Provide the (x, y) coordinate of the cell's center where the given text is located.  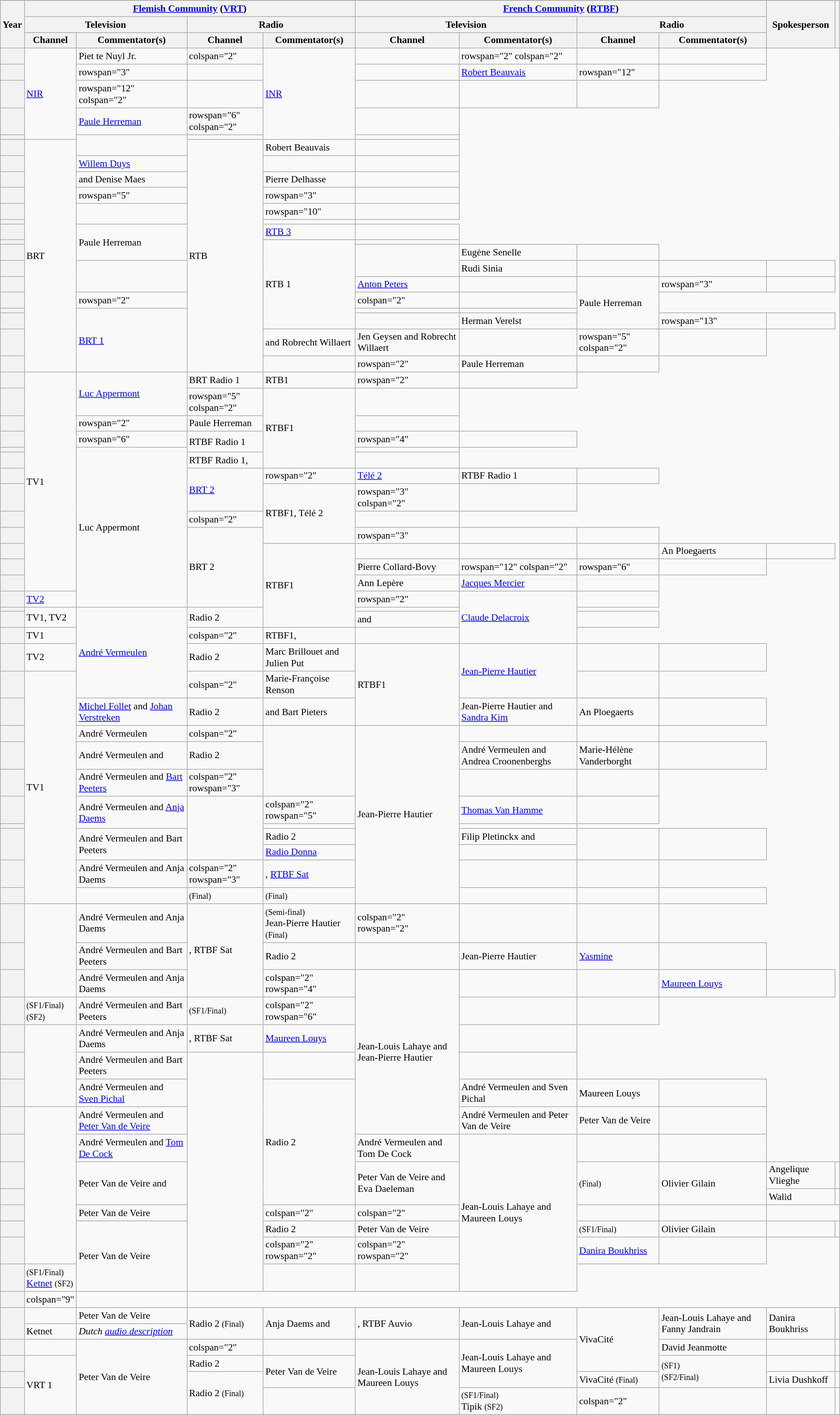
VivaCité (618, 1339)
Pierre Delhasse (309, 180)
NIR (50, 94)
Ketnet (50, 1332)
Year (13, 24)
(SF1/Final) Ketnet (SF2) (50, 1278)
Jen Geysen and Robrecht Willaert (407, 342)
Spokesperson (801, 24)
Yasmine (618, 956)
, RTBF Auvio (407, 1324)
Angelique Vlieghe (801, 1175)
Michel Follet and Johan Verstreken (132, 712)
(SF1/Final) Tipik (SF2) (518, 1401)
Pierre Collard-Bovy (407, 567)
BRT Radio 1 (225, 380)
Marie-Françoise Renson (309, 685)
French Community (RTBF) (561, 9)
Claude Delacroix (518, 617)
Filip Pletinckx and (518, 837)
Rudi Sinia (518, 268)
Livia Dushkoff (801, 1380)
rowspan="12" (618, 73)
(SF1) (SF2/Final) (713, 1371)
Herman Verelst (518, 321)
and Robrecht Willaert (309, 342)
Jean-Louis Lahaye and (518, 1324)
VRT 1 (50, 1385)
Peter Van de Veire and Eva Daeleman (407, 1183)
Eugène Senelle (518, 253)
rowspan="4" (407, 440)
and (407, 620)
Walid (801, 1197)
Ann Lepère (407, 583)
Jean-Pierre Hautier and Sandra Kim (518, 712)
Flemish Community (VRT) (190, 9)
colspan="2" rowspan="4" (309, 984)
colspan="9" (50, 1300)
André Vermeulen and (132, 755)
colspan="2" rowspan="6" (309, 1011)
Jacques Mercier (518, 583)
BRT (50, 256)
Peter Van de Veire and (132, 1183)
Piet te Nuyl Jr. (132, 56)
Thomas Van Hamme (518, 810)
André Vermeulen and Andrea Croonenberghs (518, 755)
Radio Donna (309, 852)
rowspan="2" colspan="2" (518, 56)
Marie-Hélène Vanderborght (618, 755)
(SF1/Final) (SF2) (50, 1011)
VivaCité (Final) (618, 1380)
Télé 2 (407, 476)
colspan="2" rowspan="5" (309, 810)
and Denise Maes (132, 180)
and Bart Pieters (309, 712)
TV1, TV2 (50, 617)
David Jeanmotte (713, 1348)
BRT 1 (132, 340)
Jean-Louis Lahaye and Fanny Jandrain (713, 1324)
INR (309, 94)
RTB 3 (309, 232)
rowspan="3" colspan="2" (407, 497)
RTB1 (309, 380)
Marc Brillouet and Julien Put (309, 657)
(Semi-final) Jean-Pierre Hautier (Final) (309, 923)
RTBF1, Télé 2 (309, 513)
Willem Duys (132, 164)
RTBF1, (309, 636)
RTB (225, 256)
Dutch audio description (132, 1332)
RTBF Radio 1, (225, 460)
rowspan="6" colspan="2" (225, 121)
Jean-Louis Lahaye and Jean-Pierre Hautier (407, 1052)
Anton Peters (407, 285)
Anja Daems and (309, 1324)
rowspan="13" (713, 321)
rowspan="10" (309, 211)
RTB 1 (309, 285)
rowspan="5" (132, 196)
